Capture the cell that displays the provided text and extract its [X, Y] central coordinate. 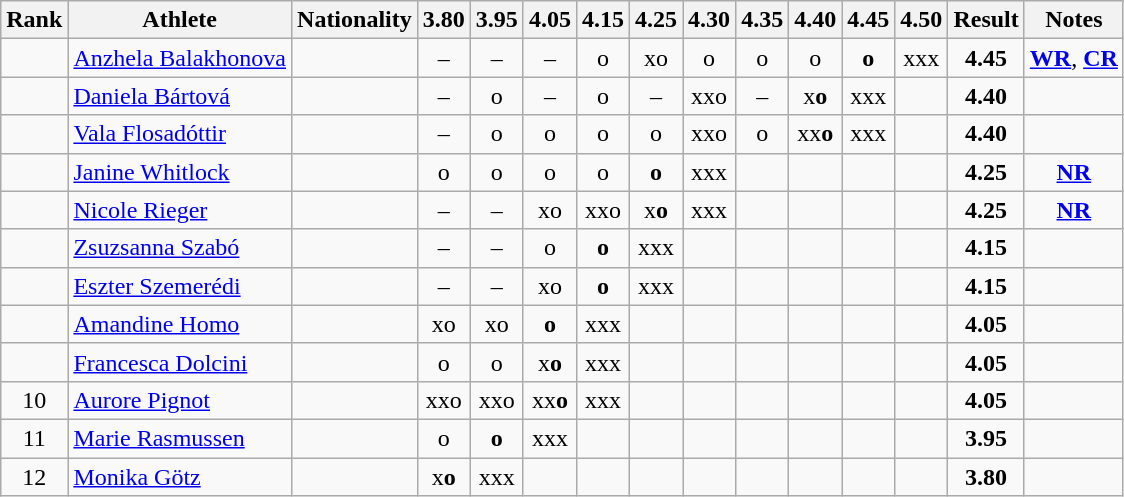
12 [34, 477]
Daniela Bártová [180, 96]
Amandine Homo [180, 324]
Nationality [355, 20]
Rank [34, 20]
Janine Whitlock [180, 172]
Monika Götz [180, 477]
WR, CR [1074, 58]
4.35 [762, 20]
4.30 [710, 20]
4.50 [922, 20]
Notes [1074, 20]
Result [986, 20]
Zsuzsanna Szabó [180, 248]
Nicole Rieger [180, 210]
Marie Rasmussen [180, 438]
Vala Flosadóttir [180, 134]
Athlete [180, 20]
10 [34, 400]
Eszter Szemerédi [180, 286]
Anzhela Balakhonova [180, 58]
11 [34, 438]
Aurore Pignot [180, 400]
Francesca Dolcini [180, 362]
